Determine the (x, y) coordinate at the center of the cell enclosing the given text.  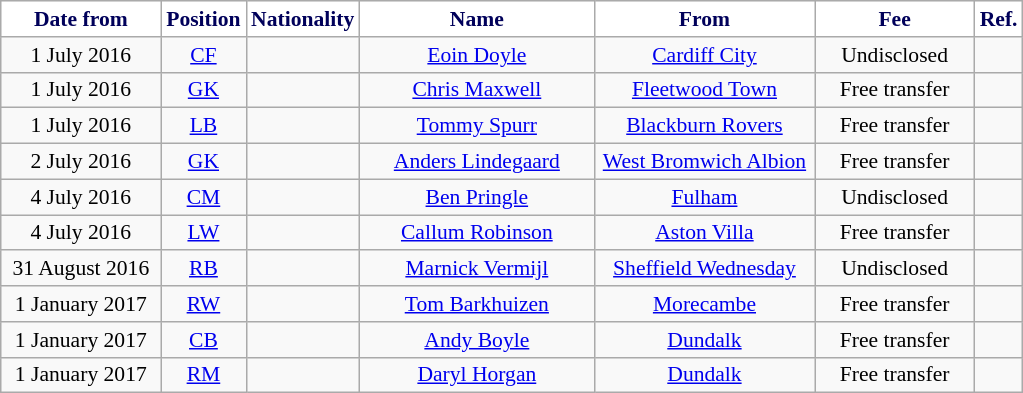
Tom Barkhuizen (476, 304)
RB (204, 269)
2 July 2016 (81, 162)
Tommy Spurr (476, 126)
CB (204, 340)
LB (204, 126)
Anders Lindegaard (476, 162)
Aston Villa (704, 233)
Chris Maxwell (476, 90)
RW (204, 304)
Morecambe (704, 304)
Blackburn Rovers (704, 126)
Daryl Horgan (476, 375)
RM (204, 375)
Eoin Doyle (476, 55)
Andy Boyle (476, 340)
31 August 2016 (81, 269)
CF (204, 55)
CM (204, 197)
Sheffield Wednesday (704, 269)
Fleetwood Town (704, 90)
Date from (81, 19)
Nationality (302, 19)
Callum Robinson (476, 233)
Ref. (999, 19)
Fee (895, 19)
Name (476, 19)
Position (204, 19)
Marnick Vermijl (476, 269)
Ben Pringle (476, 197)
West Bromwich Albion (704, 162)
Cardiff City (704, 55)
From (704, 19)
Fulham (704, 197)
LW (204, 233)
